Provide the (x, y) coordinate of the cell's center where the given text is located.  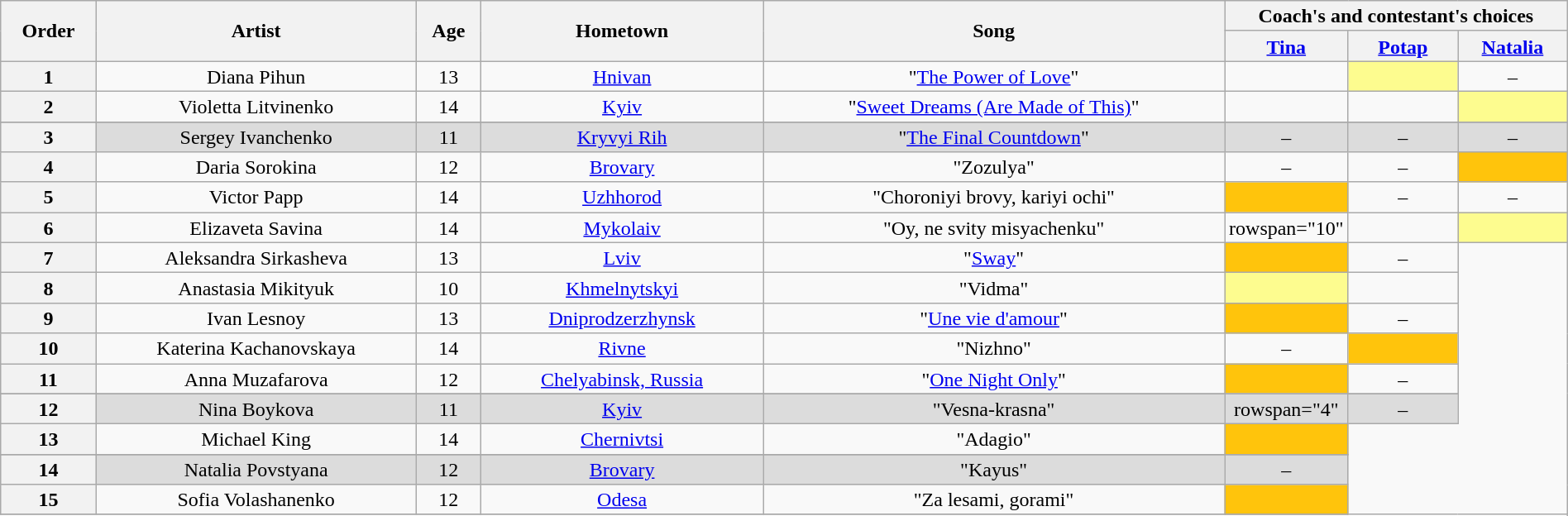
Odesa (622, 499)
Mykolaiv (622, 228)
Uzhhorod (622, 197)
"Zozulya" (994, 167)
Coach's and contestant's choices (1396, 17)
"Adagio" (994, 440)
Hnivan (622, 76)
Violetta Litvinenko (256, 106)
Anastasia Mikityuk (256, 288)
"Za lesami, gorami" (994, 499)
"The Power of Love" (994, 76)
Katerina Kachanovskaya (256, 349)
9 (48, 318)
4 (48, 167)
"Vesna-krasna" (994, 408)
5 (48, 197)
rowspan="4" (1287, 408)
Hometown (622, 31)
6 (48, 228)
Rivne (622, 349)
"The Final Countdown" (994, 137)
7 (48, 258)
Anna Muzafarova (256, 379)
"Kayus" (994, 470)
Diana Pihun (256, 76)
Ivan Lesnoy (256, 318)
Daria Sorokina (256, 167)
Natalia Povstyana (256, 470)
Aleksandra Sirkasheva (256, 258)
3 (48, 137)
8 (48, 288)
Lviv (622, 258)
Michael King (256, 440)
Tina (1287, 46)
Natalia (1513, 46)
Artist (256, 31)
Khmelnytskyi (622, 288)
Order (48, 31)
"Vidma" (994, 288)
"Choroniyi brovy, kariyi ochi" (994, 197)
Victor Papp (256, 197)
Sergey Ivanchenko (256, 137)
1 (48, 76)
Dniprodzerzhynsk (622, 318)
"Oy, ne svity misyachenku" (994, 228)
"Nizhno" (994, 349)
"Sweet Dreams (Are Made of This)" (994, 106)
Chelyabinsk, Russia (622, 379)
Song (994, 31)
"One Night Only" (994, 379)
Potap (1403, 46)
Elizaveta Savina (256, 228)
Sofia Volashanenko (256, 499)
2 (48, 106)
rowspan="10" (1287, 228)
15 (48, 499)
"Sway" (994, 258)
Age (448, 31)
"Une vie d'amour" (994, 318)
Kryvyi Rih (622, 137)
Chernivtsi (622, 440)
Nina Boykova (256, 408)
